Output the (x, y) coordinate of the center of the cell containing the given text.  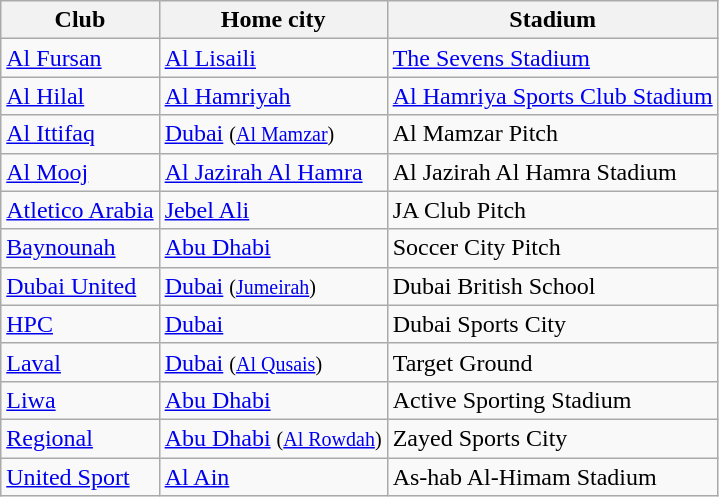
Al Hamriyah (273, 96)
Al Fursan (80, 58)
The Sevens Stadium (552, 58)
Dubai (Jumeirah) (273, 286)
Al Hamriya Sports Club Stadium (552, 96)
Al Ittifaq (80, 134)
Soccer City Pitch (552, 248)
JA Club Pitch (552, 210)
Stadium (552, 20)
Dubai (Al Mamzar) (273, 134)
Home city (273, 20)
Dubai Sports City (552, 324)
Abu Dhabi (Al Rowdah) (273, 438)
Dubai United (80, 286)
Dubai (273, 324)
Active Sporting Stadium (552, 400)
Regional (80, 438)
Al Ain (273, 477)
Jebel Ali (273, 210)
As-hab Al-Himam Stadium (552, 477)
Al Jazirah Al Hamra (273, 172)
HPC (80, 324)
Club (80, 20)
Al Lisaili (273, 58)
Liwa (80, 400)
Al Mooj (80, 172)
United Sport (80, 477)
Atletico Arabia (80, 210)
Al Jazirah Al Hamra Stadium (552, 172)
Al Mamzar Pitch (552, 134)
Laval (80, 362)
Baynounah (80, 248)
Al Hilal (80, 96)
Target Ground (552, 362)
Zayed Sports City (552, 438)
Dubai British School (552, 286)
Dubai (Al Qusais) (273, 362)
